Return (X, Y) of the center of cell containing provided text 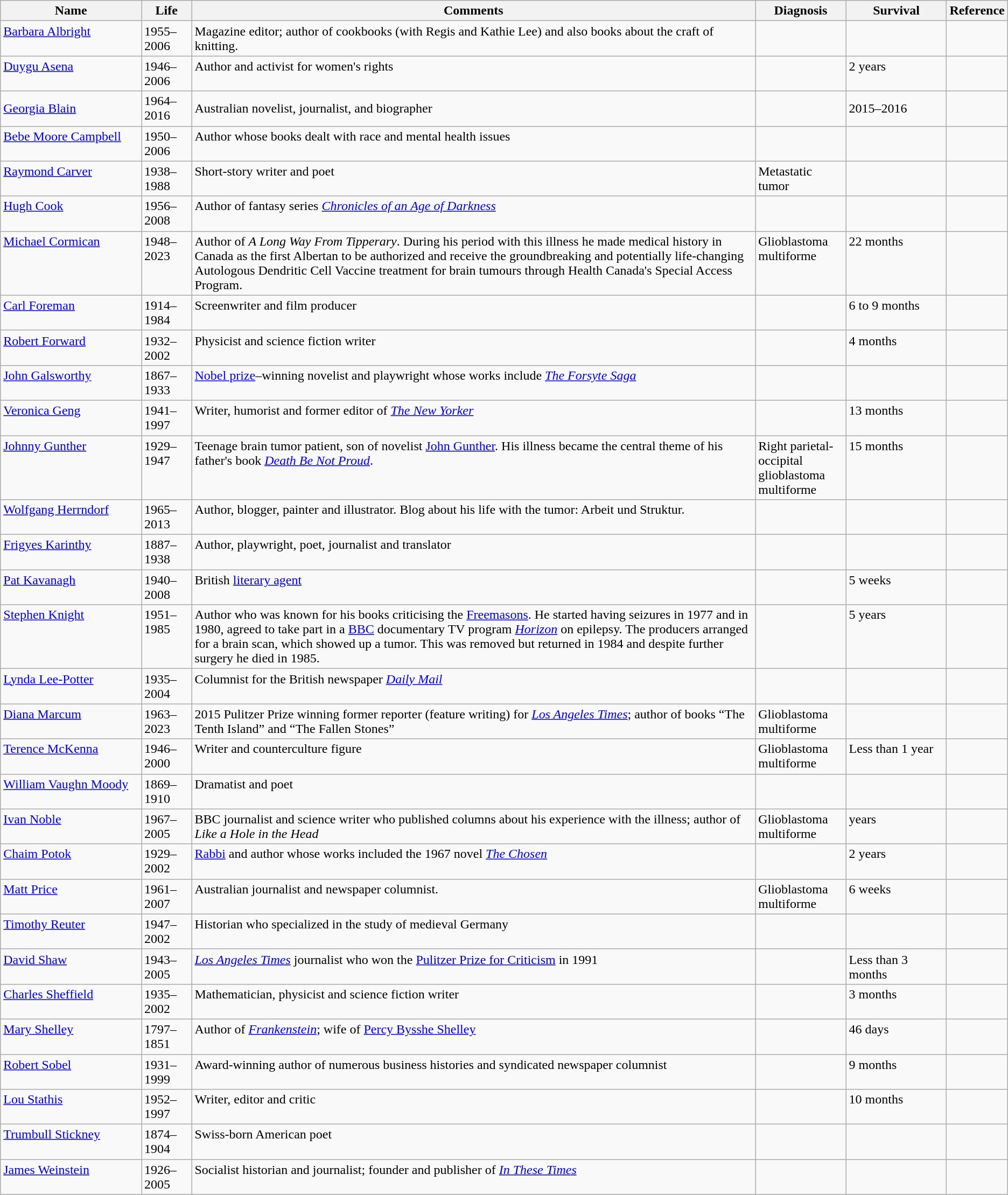
Diana Marcum (71, 722)
Right parietal-occipital glioblastoma multiforme (801, 467)
Ivan Noble (71, 826)
1929–1947 (166, 467)
1948–2023 (166, 263)
British literary agent (474, 587)
Author of Frankenstein; wife of Percy Bysshe Shelley (474, 1036)
1797–1851 (166, 1036)
Lynda Lee-Potter (71, 686)
1932–2002 (166, 348)
Timothy Reuter (71, 932)
Barbara Albright (71, 39)
2015–2016 (896, 109)
1929–2002 (166, 862)
5 weeks (896, 587)
Georgia Blain (71, 109)
1940–2008 (166, 587)
3 months (896, 1002)
Trumbull Stickney (71, 1142)
1955–2006 (166, 39)
years (896, 826)
Frigyes Karinthy (71, 553)
1961–2007 (166, 896)
1874–1904 (166, 1142)
BBC journalist and science writer who published columns about his experience with the illness; author of Like a Hole in the Head (474, 826)
Magazine editor; author of cookbooks (with Regis and Kathie Lee) and also books about the craft of knitting. (474, 39)
Writer, editor and critic (474, 1107)
Terence McKenna (71, 756)
David Shaw (71, 966)
1869–1910 (166, 792)
Historian who specialized in the study of medieval Germany (474, 932)
1952–1997 (166, 1107)
Bebe Moore Campbell (71, 143)
Veronica Geng (71, 418)
Less than 3 months (896, 966)
Robert Forward (71, 348)
Less than 1 year (896, 756)
Writer, humorist and former editor of The New Yorker (474, 418)
1965–2013 (166, 517)
Award-winning author of numerous business histories and syndicated newspaper columnist (474, 1072)
Rabbi and author whose works included the 1967 novel The Chosen (474, 862)
Robert Sobel (71, 1072)
22 months (896, 263)
Dramatist and poet (474, 792)
Writer and counterculture figure (474, 756)
15 months (896, 467)
Johnny Gunther (71, 467)
1946–2000 (166, 756)
Reference (977, 11)
2015 Pulitzer Prize winning former reporter (feature writing) for Los Angeles Times; author of books “The Tenth Island” and “The Fallen Stones” (474, 722)
Swiss-born American poet (474, 1142)
1867–1933 (166, 382)
Stephen Knight (71, 637)
Michael Cormican (71, 263)
13 months (896, 418)
Physicist and science fiction writer (474, 348)
1950–2006 (166, 143)
Author of fantasy series Chronicles of an Age of Darkness (474, 213)
Survival (896, 11)
1914–1984 (166, 312)
Screenwriter and film producer (474, 312)
Lou Stathis (71, 1107)
Matt Price (71, 896)
1887–1938 (166, 553)
Teenage brain tumor patient, son of novelist John Gunther. His illness became the central theme of his father's book Death Be Not Proud. (474, 467)
Los Angeles Times journalist who won the Pulitzer Prize for Criticism in 1991 (474, 966)
Raymond Carver (71, 179)
5 years (896, 637)
Author and activist for women's rights (474, 73)
Australian journalist and newspaper columnist. (474, 896)
10 months (896, 1107)
Wolfgang Herrndorf (71, 517)
1951–1985 (166, 637)
1941–1997 (166, 418)
Author, playwright, poet, journalist and translator (474, 553)
1931–1999 (166, 1072)
Carl Foreman (71, 312)
6 to 9 months (896, 312)
Author whose books dealt with race and mental health issues (474, 143)
Author, blogger, painter and illustrator. Blog about his life with the tumor: Arbeit und Struktur. (474, 517)
1956–2008 (166, 213)
Socialist historian and journalist; founder and publisher of In These Times (474, 1177)
Duygu Asena (71, 73)
1938–1988 (166, 179)
Life (166, 11)
Mary Shelley (71, 1036)
James Weinstein (71, 1177)
46 days (896, 1036)
Metastatic tumor (801, 179)
1964–2016 (166, 109)
Name (71, 11)
1947–2002 (166, 932)
1935–2002 (166, 1002)
Chaim Potok (71, 862)
1926–2005 (166, 1177)
1943–2005 (166, 966)
4 months (896, 348)
Hugh Cook (71, 213)
Comments (474, 11)
1935–2004 (166, 686)
1967–2005 (166, 826)
9 months (896, 1072)
Mathematician, physicist and science fiction writer (474, 1002)
William Vaughn Moody (71, 792)
1963–2023 (166, 722)
Nobel prize–winning novelist and playwright whose works include The Forsyte Saga (474, 382)
Pat Kavanagh (71, 587)
Australian novelist, journalist, and biographer (474, 109)
6 weeks (896, 896)
1946–2006 (166, 73)
Columnist for the British newspaper Daily Mail (474, 686)
Short-story writer and poet (474, 179)
Diagnosis (801, 11)
John Galsworthy (71, 382)
Charles Sheffield (71, 1002)
